Detect which cell encompasses the target text, then output its (X, Y) center coordinate. 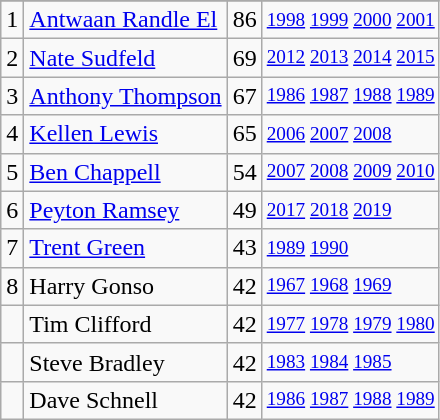
2017 2018 2019 (350, 210)
3 (12, 96)
Trent Green (126, 248)
1967 1968 1969 (350, 286)
Steve Bradley (126, 362)
49 (244, 210)
2 (12, 58)
1977 1978 1979 1980 (350, 324)
2007 2008 2009 2010 (350, 172)
1998 1999 2000 2001 (350, 20)
2012 2013 2014 2015 (350, 58)
Kellen Lewis (126, 134)
86 (244, 20)
7 (12, 248)
65 (244, 134)
1983 1984 1985 (350, 362)
1989 1990 (350, 248)
Antwaan Randle El (126, 20)
Tim Clifford (126, 324)
Nate Sudfeld (126, 58)
67 (244, 96)
43 (244, 248)
6 (12, 210)
8 (12, 286)
54 (244, 172)
Ben Chappell (126, 172)
4 (12, 134)
1 (12, 20)
69 (244, 58)
Dave Schnell (126, 400)
Harry Gonso (126, 286)
Anthony Thompson (126, 96)
5 (12, 172)
2006 2007 2008 (350, 134)
Peyton Ramsey (126, 210)
